Detect which cell encompasses the target text, then output its (X, Y) center coordinate. 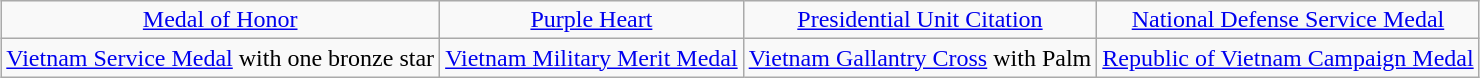
Medal of Honor (220, 20)
Vietnam Gallantry Cross with Palm (920, 58)
Vietnam Military Merit Medal (592, 58)
Purple Heart (592, 20)
Vietnam Service Medal with one bronze star (220, 58)
National Defense Service Medal (1288, 20)
Republic of Vietnam Campaign Medal (1288, 58)
Presidential Unit Citation (920, 20)
